Locate the cell with the specified text and output its [x, y] center coordinate. 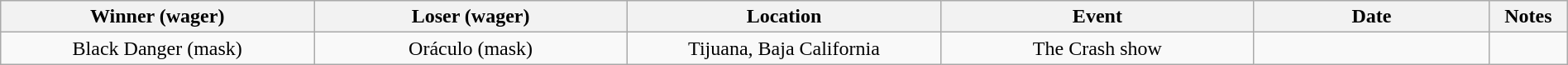
Oráculo (mask) [471, 48]
Location [784, 17]
Tijuana, Baja California [784, 48]
Notes [1528, 17]
The Crash show [1097, 48]
Loser (wager) [471, 17]
Winner (wager) [157, 17]
Date [1371, 17]
Event [1097, 17]
Black Danger (mask) [157, 48]
